Locate the cell with the specified text and output its (x, y) center coordinate. 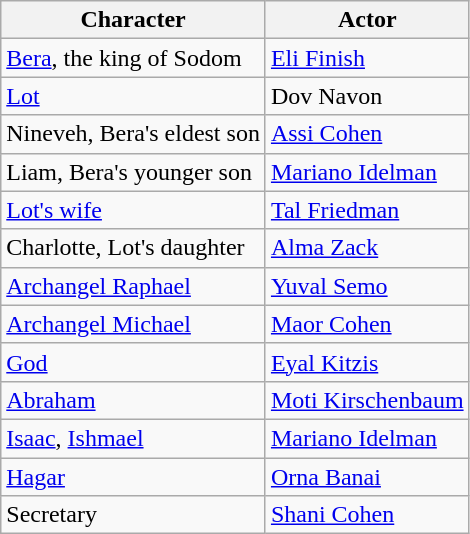
Shani Cohen (367, 515)
Liam, Bera's younger son (134, 172)
Lot's wife (134, 210)
Orna Banai (367, 477)
Moti Kirschenbaum (367, 400)
Secretary (134, 515)
Character (134, 20)
Alma Zack (367, 248)
Nineveh, Bera's eldest son (134, 134)
Yuval Semo (367, 286)
Maor Cohen (367, 324)
Isaac, Ishmael (134, 438)
Hagar (134, 477)
Archangel Michael (134, 324)
Tal Friedman (367, 210)
Assi Cohen (367, 134)
Eli Finish (367, 58)
Charlotte, Lot's daughter (134, 248)
Abraham (134, 400)
Actor (367, 20)
God (134, 362)
Eyal Kitzis (367, 362)
Lot (134, 96)
Archangel Raphael (134, 286)
Dov Navon (367, 96)
Bera, the king of Sodom (134, 58)
